Capture the cell that displays the provided text and extract its (X, Y) central coordinate. 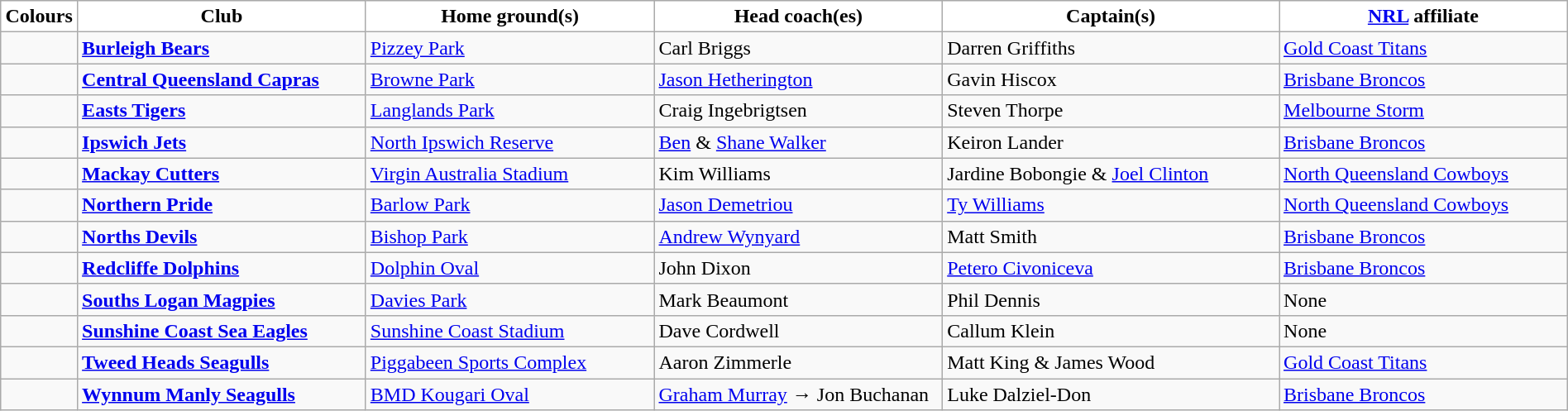
Home ground(s) (509, 17)
Captain(s) (1111, 17)
Tweed Heads Seagulls (222, 362)
Head coach(es) (799, 17)
Matt Smith (1111, 237)
Browne Park (509, 79)
Dolphin Oval (509, 268)
Dave Cordwell (799, 331)
BMD Kougari Oval (509, 394)
Norths Devils (222, 237)
Burleigh Bears (222, 48)
Ben & Shane Walker (799, 142)
Redcliffe Dolphins (222, 268)
Andrew Wynyard (799, 237)
Melbourne Storm (1424, 111)
Bishop Park (509, 237)
Darren Griffiths (1111, 48)
Central Queensland Capras (222, 79)
Ty Williams (1111, 205)
Barlow Park (509, 205)
Steven Thorpe (1111, 111)
Jardine Bobongie & Joel Clinton (1111, 174)
Pizzey Park (509, 48)
Matt King & James Wood (1111, 362)
Gavin Hiscox (1111, 79)
North Ipswich Reserve (509, 142)
Jason Demetriou (799, 205)
Sunshine Coast Stadium (509, 331)
John Dixon (799, 268)
Mark Beaumont (799, 299)
Souths Logan Magpies (222, 299)
Piggabeen Sports Complex (509, 362)
Wynnum Manly Seagulls (222, 394)
Phil Dennis (1111, 299)
Aaron Zimmerle (799, 362)
Colours (40, 17)
Virgin Australia Stadium (509, 174)
Club (222, 17)
Graham Murray → Jon Buchanan (799, 394)
Northern Pride (222, 205)
Ipswich Jets (222, 142)
Carl Briggs (799, 48)
NRL affiliate (1424, 17)
Langlands Park (509, 111)
Luke Dalziel-Don (1111, 394)
Callum Klein (1111, 331)
Mackay Cutters (222, 174)
Jason Hetherington (799, 79)
Craig Ingebrigtsen (799, 111)
Easts Tigers (222, 111)
Davies Park (509, 299)
Keiron Lander (1111, 142)
Kim Williams (799, 174)
Petero Civoniceva (1111, 268)
Sunshine Coast Sea Eagles (222, 331)
